Search for the cell housing the specified text and yield its [X, Y] center coordinate. 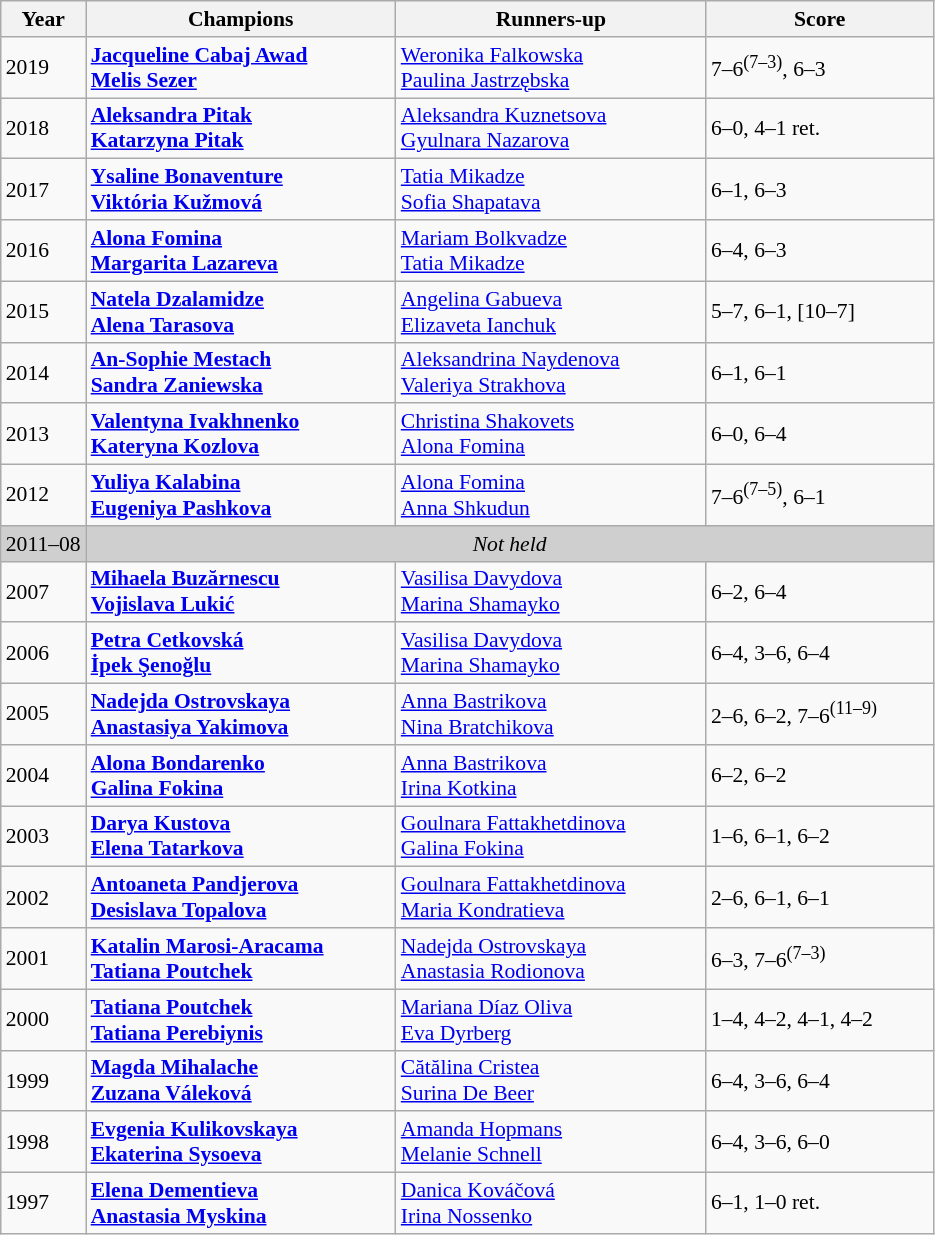
Year [44, 19]
1–6, 6–1, 6–2 [820, 836]
2012 [44, 496]
2003 [44, 836]
1999 [44, 1080]
6–2, 6–2 [820, 776]
2011–08 [44, 544]
7–6(7–5), 6–1 [820, 496]
Darya Kustova Elena Tatarkova [241, 836]
Alona Fomina Margarita Lazareva [241, 250]
Christina Shakovets Alona Fomina [551, 434]
Nadejda Ostrovskaya Anastasia Rodionova [551, 958]
2002 [44, 898]
2006 [44, 654]
6–0, 4–1 ret. [820, 128]
2004 [44, 776]
Petra Cetkovská İpek Şenoğlu [241, 654]
Aleksandrina Naydenova Valeriya Strakhova [551, 372]
6–1, 6–1 [820, 372]
Anna Bastrikova Nina Bratchikova [551, 714]
2017 [44, 190]
2000 [44, 1020]
Champions [241, 19]
6–4, 3–6, 6–0 [820, 1142]
Not held [510, 544]
1–4, 4–2, 4–1, 4–2 [820, 1020]
5–7, 6–1, [10–7] [820, 312]
6–3, 7–6(7–3) [820, 958]
An-Sophie Mestach Sandra Zaniewska [241, 372]
Amanda Hopmans Melanie Schnell [551, 1142]
2–6, 6–1, 6–1 [820, 898]
Runners-up [551, 19]
Anna Bastrikova Irina Kotkina [551, 776]
Danica Kováčová Irina Nossenko [551, 1204]
6–0, 6–4 [820, 434]
6–4, 6–3 [820, 250]
Valentyna Ivakhnenko Kateryna Kozlova [241, 434]
Nadejda Ostrovskaya Anastasiya Yakimova [241, 714]
7–6(7–3), 6–3 [820, 68]
Yuliya Kalabina Eugeniya Pashkova [241, 496]
Ysaline Bonaventure Viktória Kužmová [241, 190]
Jacqueline Cabaj Awad Melis Sezer [241, 68]
2015 [44, 312]
Antoaneta Pandjerova Desislava Topalova [241, 898]
Tatia Mikadze Sofia Shapatava [551, 190]
Alona Fomina Anna Shkudun [551, 496]
2016 [44, 250]
6–1, 6–3 [820, 190]
Katalin Marosi-Aracama Tatiana Poutchek [241, 958]
1998 [44, 1142]
6–2, 6–4 [820, 592]
Natela Dzalamidze Alena Tarasova [241, 312]
2007 [44, 592]
2–6, 6–2, 7–6(11–9) [820, 714]
Mihaela Buzărnescu Vojislava Lukić [241, 592]
2018 [44, 128]
2001 [44, 958]
Mariana Díaz Oliva Eva Dyrberg [551, 1020]
Evgenia Kulikovskaya Ekaterina Sysoeva [241, 1142]
Magda Mihalache Zuzana Váleková [241, 1080]
Score [820, 19]
Elena Dementieva Anastasia Myskina [241, 1204]
Goulnara Fattakhetdinova Galina Fokina [551, 836]
6–1, 1–0 ret. [820, 1204]
2019 [44, 68]
Goulnara Fattakhetdinova Maria Kondratieva [551, 898]
Aleksandra Pitak Katarzyna Pitak [241, 128]
Cătălina Cristea Surina De Beer [551, 1080]
Angelina Gabueva Elizaveta Ianchuk [551, 312]
Weronika Falkowska Paulina Jastrzębska [551, 68]
2005 [44, 714]
2014 [44, 372]
2013 [44, 434]
1997 [44, 1204]
Alona Bondarenko Galina Fokina [241, 776]
Tatiana Poutchek Tatiana Perebiynis [241, 1020]
Mariam Bolkvadze Tatia Mikadze [551, 250]
Aleksandra Kuznetsova Gyulnara Nazarova [551, 128]
